Extract the (x, y) coordinate from the center of the cell holding the provided text.  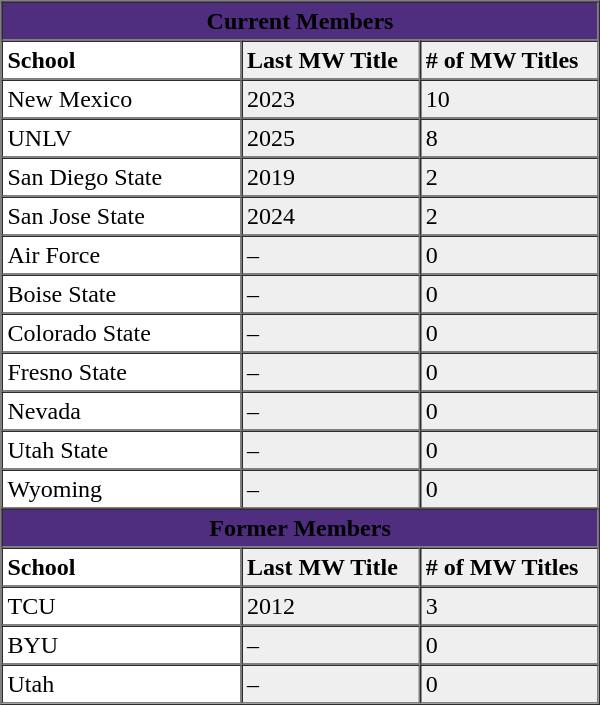
Fresno State (122, 372)
Utah State (122, 450)
3 (510, 606)
San Diego State (122, 178)
New Mexico (122, 100)
Boise State (122, 294)
San Jose State (122, 216)
BYU (122, 646)
2019 (330, 178)
Former Members (300, 528)
Colorado State (122, 334)
UNLV (122, 138)
2023 (330, 100)
10 (510, 100)
8 (510, 138)
Nevada (122, 412)
TCU (122, 606)
Current Members (300, 22)
2012 (330, 606)
Utah (122, 684)
2025 (330, 138)
Air Force (122, 256)
Wyoming (122, 490)
2024 (330, 216)
